Capture the cell that displays the provided text and extract its [X, Y] central coordinate. 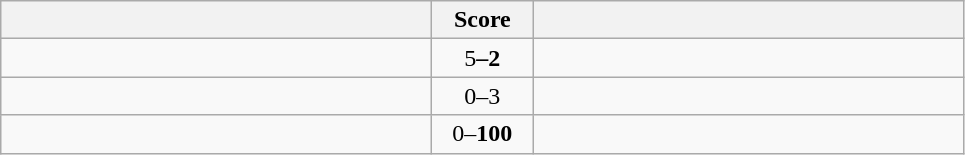
Score [482, 20]
0–3 [482, 96]
0–100 [482, 134]
5–2 [482, 58]
